Return [X, Y] of the center of cell containing provided text 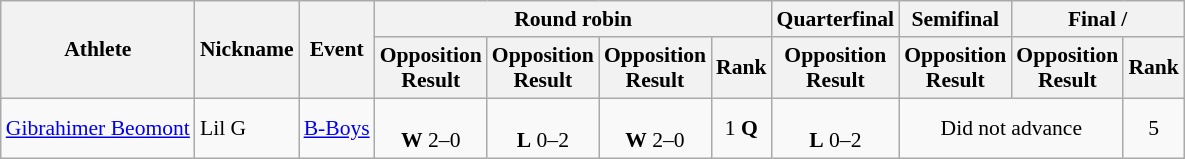
Final / [1098, 19]
B-Boys [337, 128]
Lil G [247, 128]
Semifinal [955, 19]
Quarterfinal [836, 19]
Gibrahimer Beomont [98, 128]
Athlete [98, 50]
Nickname [247, 50]
Did not advance [1011, 128]
Event [337, 50]
1 Q [742, 128]
5 [1154, 128]
Round robin [574, 19]
